Capture the cell that displays the provided text and extract its [x, y] central coordinate. 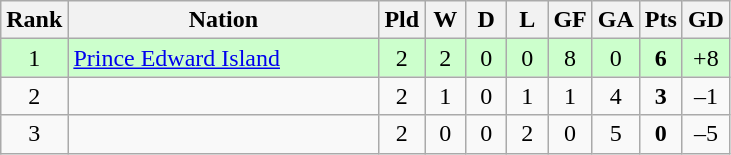
4 [616, 96]
Nation [224, 20]
GF [570, 20]
D [486, 20]
6 [660, 58]
Rank [34, 20]
Pld [402, 20]
Pts [660, 20]
GD [706, 20]
W [446, 20]
5 [616, 134]
–1 [706, 96]
8 [570, 58]
Prince Edward Island [224, 58]
–5 [706, 134]
+8 [706, 58]
L [528, 20]
GA [616, 20]
